Identify which cell holds the provided text, then report its [X, Y] central coordinate. 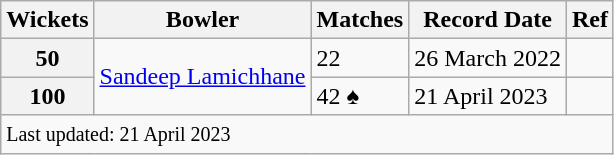
50 [48, 58]
Ref [590, 20]
42 ♠ [360, 96]
Sandeep Lamichhane [202, 77]
21 April 2023 [488, 96]
Record Date [488, 20]
100 [48, 96]
26 March 2022 [488, 58]
Matches [360, 20]
Last updated: 21 April 2023 [308, 134]
Wickets [48, 20]
Bowler [202, 20]
22 [360, 58]
